For the text-containing cell, return its midpoint in [X, Y] coordinate format. 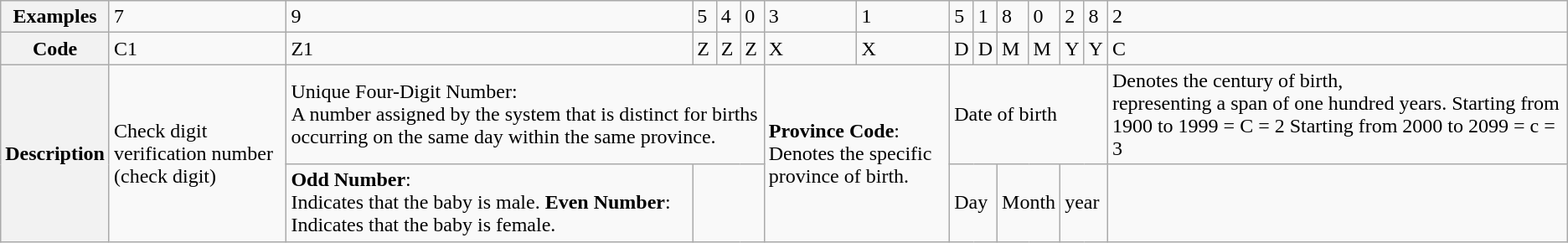
Date of birth [1029, 114]
Code [55, 49]
4 [729, 17]
3 [811, 17]
Province Code:Denotes the specific province of birth. [856, 153]
C [1337, 49]
C1 [198, 49]
Denotes the century of birth,representing a span of one hundred years. Starting from 1900 to 1999 = C = 2 Starting from 2000 to 2099 = c = 3 [1337, 114]
Day [973, 203]
Examples [55, 17]
Check digitverification number (check digit) [198, 153]
Z1 [489, 49]
year [1084, 203]
Unique Four-Digit Number:A number assigned by the system that is distinct for births occurring on the same day within the same province. [525, 114]
Month [1029, 203]
Odd Number:Indicates that the baby is male. Even Number: Indicates that the baby is female. [489, 203]
7 [198, 17]
Description [55, 153]
9 [489, 17]
